Find where the given text appears and provide that cell's center as [x, y] coordinate. 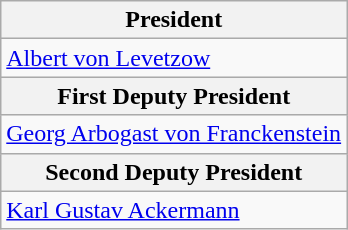
First Deputy President [174, 96]
Georg Arbogast von Franckenstein [174, 134]
President [174, 20]
Second Deputy President [174, 172]
Albert von Levetzow [174, 58]
Karl Gustav Ackermann [174, 210]
